Find where the given text appears and provide that cell's center as [X, Y] coordinate. 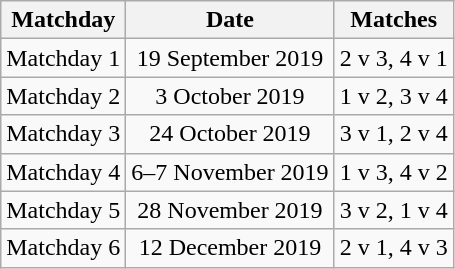
2 v 3, 4 v 1 [394, 58]
19 September 2019 [230, 58]
Matchday 4 [64, 172]
3 v 2, 1 v 4 [394, 210]
Matchday 2 [64, 96]
Matchday 6 [64, 248]
Matches [394, 20]
3 October 2019 [230, 96]
24 October 2019 [230, 134]
Date [230, 20]
1 v 2, 3 v 4 [394, 96]
Matchday 5 [64, 210]
1 v 3, 4 v 2 [394, 172]
12 December 2019 [230, 248]
Matchday 1 [64, 58]
Matchday [64, 20]
6–7 November 2019 [230, 172]
3 v 1, 2 v 4 [394, 134]
Matchday 3 [64, 134]
2 v 1, 4 v 3 [394, 248]
28 November 2019 [230, 210]
